Identify which cell holds the provided text, then report its (X, Y) central coordinate. 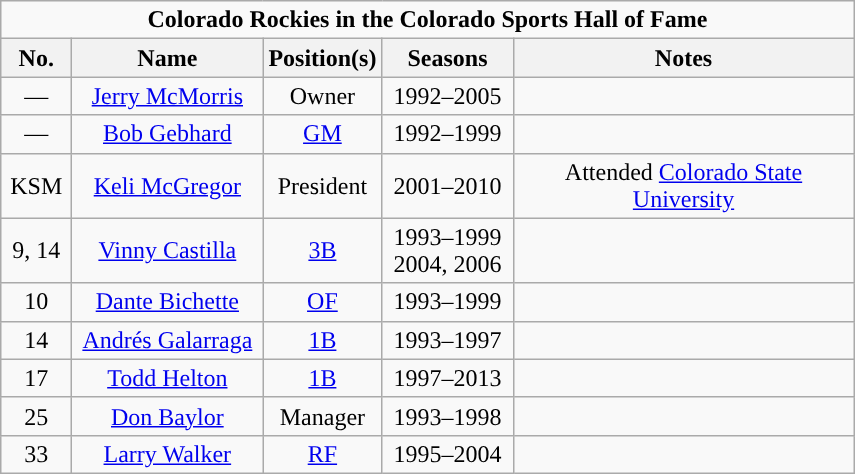
1993–19992004, 2006 (448, 250)
Vinny Castilla (168, 250)
3B (322, 250)
Notes (684, 58)
Andrés Galarraga (168, 340)
Larry Walker (168, 454)
25 (36, 416)
Todd Helton (168, 378)
1995–2004 (448, 454)
GM (322, 134)
9, 14 (36, 250)
Keli McGregor (168, 186)
Seasons (448, 58)
1993–1997 (448, 340)
1992–2005 (448, 96)
Dante Bichette (168, 302)
RF (322, 454)
33 (36, 454)
14 (36, 340)
Manager (322, 416)
1993–1998 (448, 416)
1993–1999 (448, 302)
No. (36, 58)
OF (322, 302)
17 (36, 378)
1997–2013 (448, 378)
President (322, 186)
Jerry McMorris (168, 96)
Colorado Rockies in the Colorado Sports Hall of Fame (428, 20)
Position(s) (322, 58)
Attended Colorado State University (684, 186)
2001–2010 (448, 186)
Bob Gebhard (168, 134)
10 (36, 302)
1992–1999 (448, 134)
Name (168, 58)
KSM (36, 186)
Don Baylor (168, 416)
Owner (322, 96)
